From the cell containing the given text, extract its center point as [x, y] coordinate. 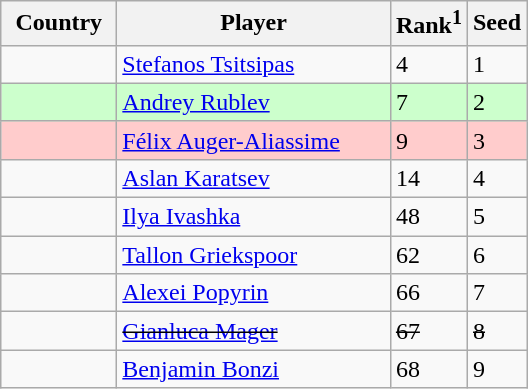
62 [428, 255]
Alexei Popyrin [254, 293]
5 [496, 217]
Country [59, 24]
2 [496, 102]
48 [428, 217]
66 [428, 293]
67 [428, 331]
6 [496, 255]
Stefanos Tsitsipas [254, 64]
Benjamin Bonzi [254, 369]
1 [496, 64]
Player [254, 24]
Aslan Karatsev [254, 178]
Rank1 [428, 24]
Andrey Rublev [254, 102]
Gianluca Mager [254, 331]
8 [496, 331]
Félix Auger-Aliassime [254, 140]
14 [428, 178]
68 [428, 369]
Tallon Griekspoor [254, 255]
Ilya Ivashka [254, 217]
3 [496, 140]
Seed [496, 24]
